Pinpoint the cell where the given text exists, returning its (x, y) midpoint coordinate. 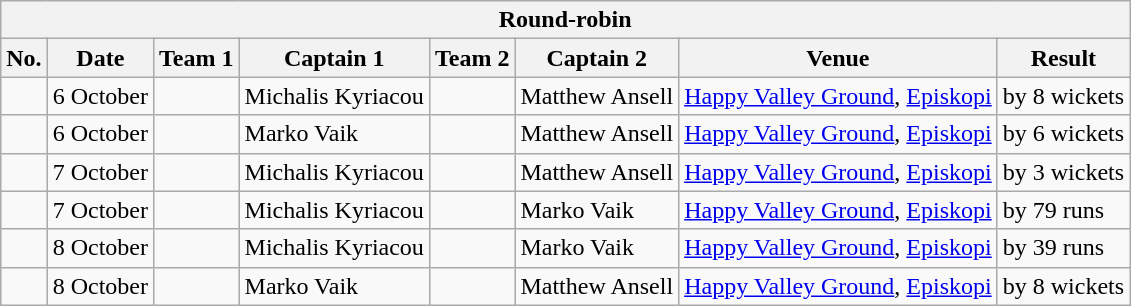
Team 2 (472, 58)
Date (100, 58)
Venue (838, 58)
by 79 runs (1063, 210)
Captain 2 (597, 58)
by 6 wickets (1063, 134)
Captain 1 (334, 58)
Round-robin (566, 20)
Result (1063, 58)
No. (24, 58)
by 39 runs (1063, 248)
Team 1 (197, 58)
by 3 wickets (1063, 172)
